Extract the (x, y) coordinate from the center of the cell holding the provided text.  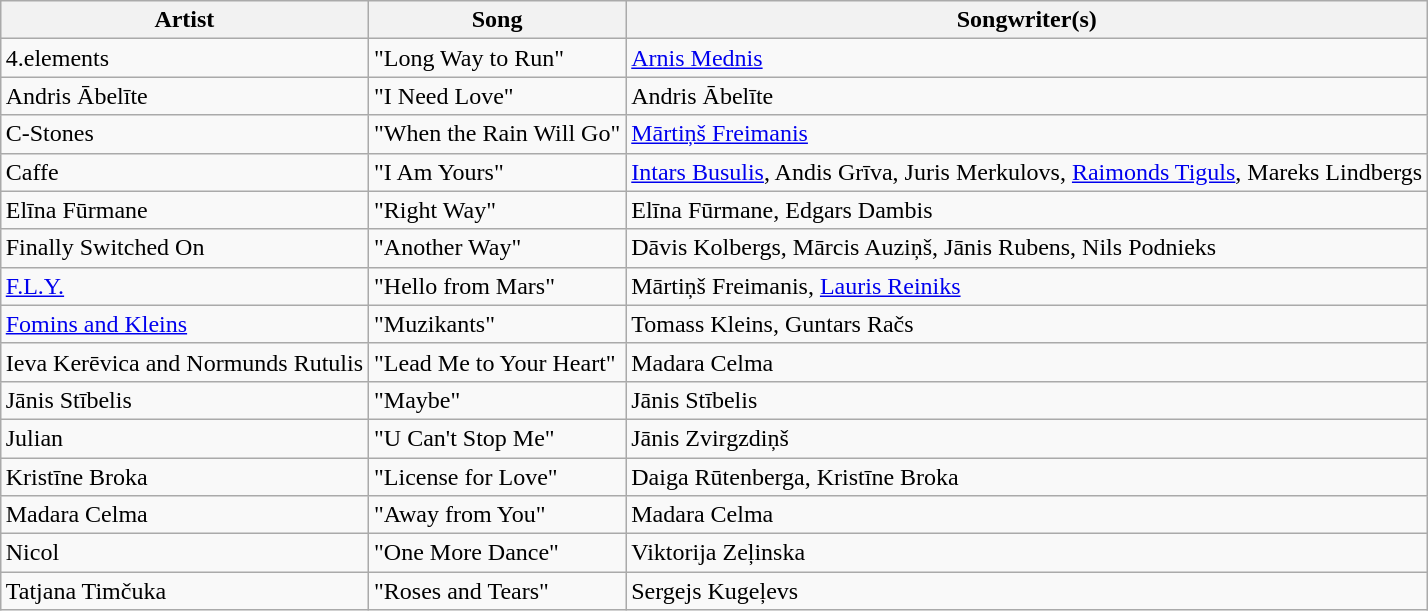
Nicol (184, 553)
"Muzikants" (498, 324)
Viktorija Zeļinska (1027, 553)
Daiga Rūtenberga, Kristīne Broka (1027, 477)
"One More Dance" (498, 553)
Song (498, 20)
Mārtiņš Freimanis, Lauris Reiniks (1027, 286)
Songwriter(s) (1027, 20)
"Lead Me to Your Heart" (498, 362)
C-Stones (184, 134)
"U Can't Stop Me" (498, 438)
"Hello from Mars" (498, 286)
"Away from You" (498, 515)
Ieva Kerēvica and Normunds Rutulis (184, 362)
Elīna Fūrmane (184, 210)
"Right Way" (498, 210)
"I Am Yours" (498, 172)
Finally Switched On (184, 248)
Kristīne Broka (184, 477)
Tomass Kleins, Guntars Račs (1027, 324)
Julian (184, 438)
"When the Rain Will Go" (498, 134)
"Maybe" (498, 400)
F.L.Y. (184, 286)
Dāvis Kolbergs, Mārcis Auziņš, Jānis Rubens, Nils Podnieks (1027, 248)
Fomins and Kleins (184, 324)
Intars Busulis, Andis Grīva, Juris Merkulovs, Raimonds Tiguls, Mareks Lindbergs (1027, 172)
Mārtiņš Freimanis (1027, 134)
Sergejs Kugeļevs (1027, 591)
"Long Way to Run" (498, 58)
Arnis Mednis (1027, 58)
Tatjana Timčuka (184, 591)
Elīna Fūrmane, Edgars Dambis (1027, 210)
"Another Way" (498, 248)
"License for Love" (498, 477)
Jānis Zvirgzdiņš (1027, 438)
Artist (184, 20)
4.elements (184, 58)
"I Need Love" (498, 96)
Caffe (184, 172)
"Roses and Tears" (498, 591)
